Locate the cell with the specified text and output its (X, Y) center coordinate. 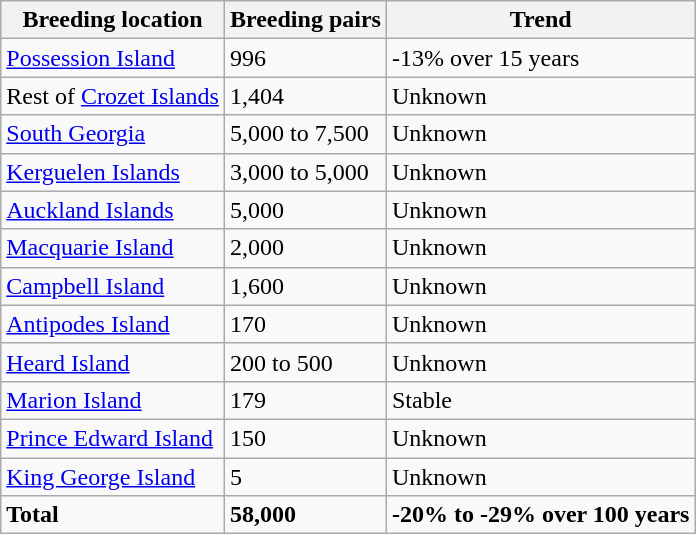
Breeding pairs (305, 20)
2,000 (305, 248)
Breeding location (113, 20)
3,000 to 5,000 (305, 172)
150 (305, 438)
5,000 to 7,500 (305, 134)
-13% over 15 years (540, 58)
Antipodes Island (113, 324)
Heard Island (113, 362)
Trend (540, 20)
58,000 (305, 515)
996 (305, 58)
Total (113, 515)
Possession Island (113, 58)
Macquarie Island (113, 248)
Kerguelen Islands (113, 172)
South Georgia (113, 134)
5,000 (305, 210)
Auckland Islands (113, 210)
1,600 (305, 286)
Rest of Crozet Islands (113, 96)
-20% to -29% over 100 years (540, 515)
Prince Edward Island (113, 438)
170 (305, 324)
179 (305, 400)
5 (305, 477)
Stable (540, 400)
Campbell Island (113, 286)
Marion Island (113, 400)
King George Island (113, 477)
200 to 500 (305, 362)
1,404 (305, 96)
